Return [x, y] of the center of cell containing provided text 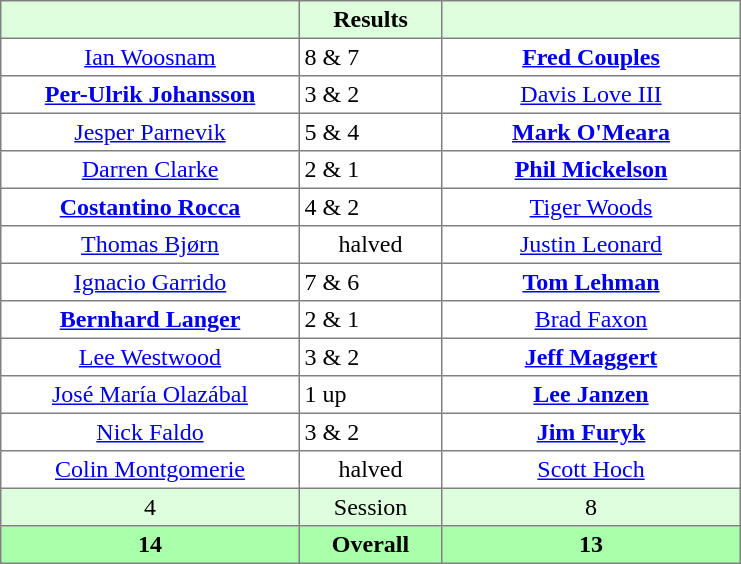
Jeff Maggert [591, 357]
4 & 2 [370, 207]
Tom Lehman [591, 282]
Mark O'Meara [591, 132]
1 up [370, 395]
Costantino Rocca [150, 207]
Results [370, 20]
Session [370, 507]
5 & 4 [370, 132]
Jesper Parnevik [150, 132]
Bernhard Langer [150, 320]
Justin Leonard [591, 245]
Lee Janzen [591, 395]
Darren Clarke [150, 170]
Jim Furyk [591, 432]
7 & 6 [370, 282]
Ignacio Garrido [150, 282]
14 [150, 545]
Fred Couples [591, 57]
Brad Faxon [591, 320]
8 & 7 [370, 57]
Colin Montgomerie [150, 470]
Thomas Bjørn [150, 245]
Nick Faldo [150, 432]
Davis Love III [591, 95]
Per-Ulrik Johansson [150, 95]
José María Olazábal [150, 395]
Tiger Woods [591, 207]
Ian Woosnam [150, 57]
4 [150, 507]
Overall [370, 545]
8 [591, 507]
Scott Hoch [591, 470]
Lee Westwood [150, 357]
13 [591, 545]
Phil Mickelson [591, 170]
